Determine the [X, Y] coordinate at the center of the cell enclosing the given text.  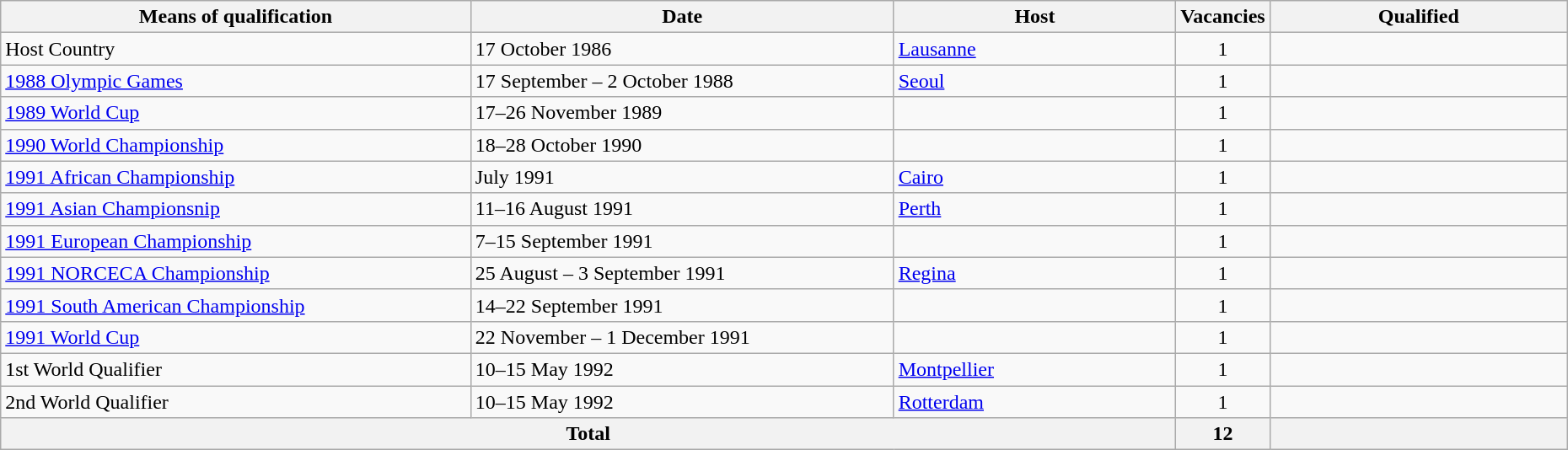
7–15 September 1991 [682, 241]
Qualified [1418, 17]
2nd World Qualifier [236, 402]
22 November – 1 December 1991 [682, 337]
11–16 August 1991 [682, 209]
1991 World Cup [236, 337]
1988 Olympic Games [236, 81]
1990 World Championship [236, 145]
Rotterdam [1035, 402]
25 August – 3 September 1991 [682, 273]
1991 African Championship [236, 177]
Perth [1035, 209]
Cairo [1035, 177]
14–22 September 1991 [682, 305]
12 [1223, 434]
1991 Asian Championsnip [236, 209]
Means of qualification [236, 17]
1989 World Cup [236, 113]
18–28 October 1990 [682, 145]
1991 European Championship [236, 241]
Host [1035, 17]
17–26 November 1989 [682, 113]
Lausanne [1035, 49]
1st World Qualifier [236, 369]
July 1991 [682, 177]
Host Country [236, 49]
1991 NORCECA Championship [236, 273]
Seoul [1035, 81]
Vacancies [1223, 17]
1991 South American Championship [236, 305]
17 September – 2 October 1988 [682, 81]
Date [682, 17]
Regina [1035, 273]
Total [588, 434]
Montpellier [1035, 369]
17 October 1986 [682, 49]
